Determine the [X, Y] coordinate at the center of the cell enclosing the given text.  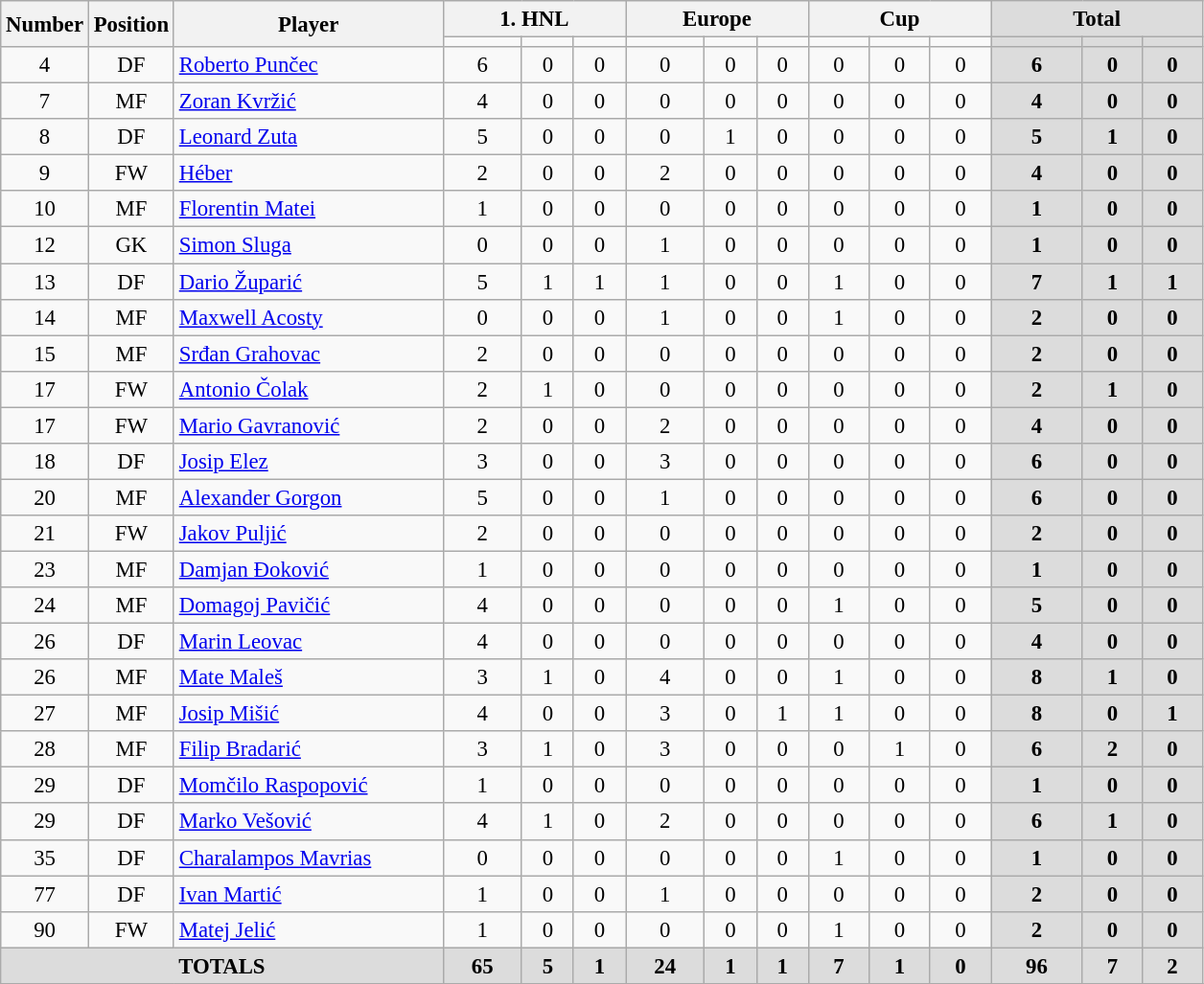
Mate Maleš [309, 677]
96 [1037, 966]
Dario Župarić [309, 282]
20 [45, 497]
Héber [309, 173]
GK [130, 245]
23 [45, 569]
Cup [899, 19]
27 [45, 714]
Marko Vešović [309, 822]
Charalampos Mavrias [309, 858]
Europe [717, 19]
Mario Gavranović [309, 425]
21 [45, 534]
Filip Bradarić [309, 749]
13 [45, 282]
Marin Leovac [309, 642]
12 [45, 245]
Domagoj Pavičić [309, 606]
Momčilo Raspopović [309, 786]
15 [45, 354]
TOTALS [222, 966]
77 [45, 894]
35 [45, 858]
18 [45, 462]
9 [45, 173]
Player [309, 24]
Damjan Đoković [309, 569]
90 [45, 929]
Antonio Čolak [309, 389]
Ivan Martić [309, 894]
Matej Jelić [309, 929]
14 [45, 317]
Roberto Punčec [309, 65]
Simon Sluga [309, 245]
Josip Elez [309, 462]
Maxwell Acosty [309, 317]
Srđan Grahovac [309, 354]
28 [45, 749]
Jakov Puljić [309, 534]
65 [482, 966]
Alexander Gorgon [309, 497]
Number [45, 24]
Josip Mišić [309, 714]
Florentin Matei [309, 210]
10 [45, 210]
Leonard Zuta [309, 137]
Zoran Kvržić [309, 102]
Total [1097, 19]
1. HNL [535, 19]
Position [130, 24]
